Detect which cell encompasses the target text, then output its (x, y) center coordinate. 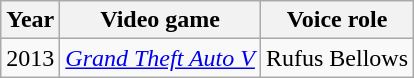
2013 (30, 58)
Video game (160, 20)
Year (30, 20)
Grand Theft Auto V (160, 58)
Voice role (336, 20)
Rufus Bellows (336, 58)
